Capture the cell that displays the provided text and extract its [X, Y] central coordinate. 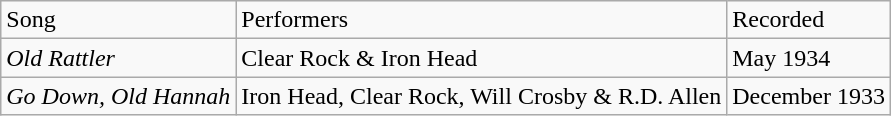
May 1934 [809, 58]
Performers [482, 20]
Recorded [809, 20]
Go Down, Old Hannah [118, 96]
Clear Rock & Iron Head [482, 58]
Song [118, 20]
December 1933 [809, 96]
Iron Head, Clear Rock, Will Crosby & R.D. Allen [482, 96]
Old Rattler [118, 58]
